Determine the [x, y] coordinate at the center of the cell enclosing the given text.  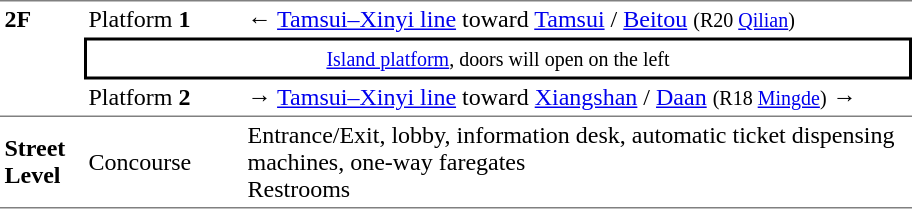
2F [42, 58]
Concourse [164, 163]
← Tamsui–Xinyi line toward Tamsui / Beitou (R20 Qilian) [578, 19]
→ Tamsui–Xinyi line toward Xiangshan / Daan (R18 Mingde) → [578, 99]
Island platform, doors will open on the left [498, 59]
Street Level [42, 163]
Platform 2 [164, 99]
Platform 1 [164, 19]
Entrance/Exit, lobby, information desk, automatic ticket dispensing machines, one-way faregatesRestrooms [578, 163]
